Capture the cell that displays the provided text and extract its (x, y) central coordinate. 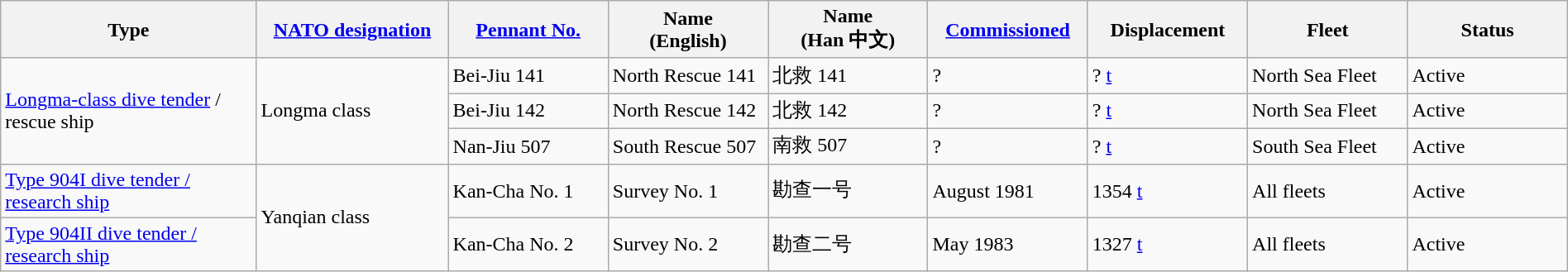
Type (129, 30)
Bei-Jiu 142 (528, 111)
北救 141 (849, 76)
北救 142 (849, 111)
South Rescue 507 (688, 146)
1354 t (1168, 190)
Longma-class dive tender / rescue ship (129, 111)
North Rescue 141 (688, 76)
Displacement (1168, 30)
Bei-Jiu 141 (528, 76)
1327 t (1168, 245)
勘查二号 (849, 245)
South Sea Fleet (1328, 146)
Yanqian class (352, 217)
Kan-Cha No. 2 (528, 245)
Nan-Jiu 507 (528, 146)
May 1983 (1007, 245)
Survey No. 2 (688, 245)
North Rescue 142 (688, 111)
南救 507 (849, 146)
August 1981 (1007, 190)
Type 904I dive tender / research ship (129, 190)
Survey No. 1 (688, 190)
Commissioned (1007, 30)
Kan-Cha No. 1 (528, 190)
Fleet (1328, 30)
Type 904II dive tender / research ship (129, 245)
勘查一号 (849, 190)
Pennant No. (528, 30)
NATO designation (352, 30)
Longma class (352, 111)
Name(English) (688, 30)
Status (1487, 30)
Name(Han 中文) (849, 30)
